Search for the cell housing the specified text and yield its [x, y] center coordinate. 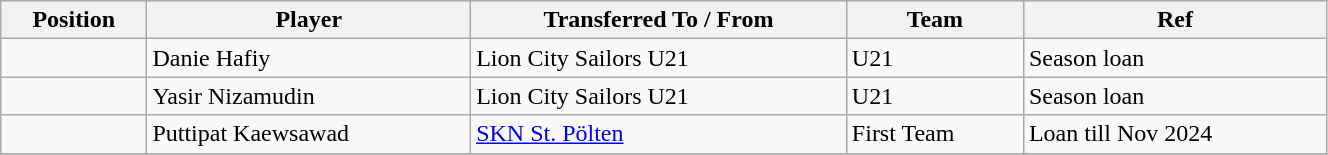
Team [934, 20]
Danie Hafiy [309, 58]
Player [309, 20]
SKN St. Pölten [659, 134]
Transferred To / From [659, 20]
First Team [934, 134]
Ref [1174, 20]
Puttipat Kaewsawad [309, 134]
Loan till Nov 2024 [1174, 134]
Position [74, 20]
Yasir Nizamudin [309, 96]
